From the cell containing the given text, extract its center point as [x, y] coordinate. 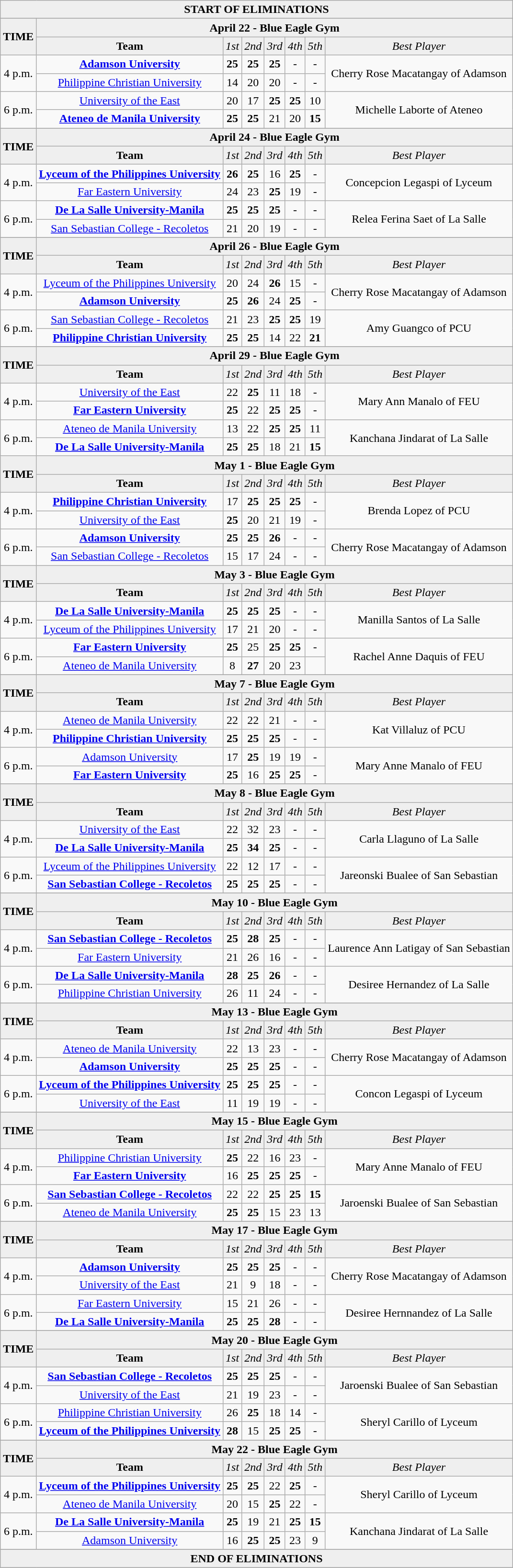
27 [253, 666]
May 10 - Blue Eagle Gym [274, 902]
12 [253, 866]
Michelle Laborte of Ateneo [419, 110]
May 20 - Blue Eagle Gym [274, 1340]
May 13 - Blue Eagle Gym [274, 1012]
Mary Ann Manalo of FEU [419, 401]
Kat Villaluz of PCU [419, 729]
May 15 - Blue Eagle Gym [274, 1121]
Concepcion Legaspi of Lyceum [419, 182]
10 [315, 101]
Laurence Ann Latigay of San Sebastian [419, 948]
May 8 - Blue Eagle Gym [274, 793]
April 22 - Blue Eagle Gym [274, 28]
Carla Llaguno of La Salle [419, 839]
Rachel Anne Daquis of FEU [419, 656]
May 17 - Blue Eagle Gym [274, 1230]
April 29 - Blue Eagle Gym [274, 356]
Relea Ferina Saet of La Salle [419, 219]
May 7 - Blue Eagle Gym [274, 684]
May 1 - Blue Eagle Gym [274, 465]
8 [233, 666]
Amy Guangco of PCU [419, 328]
34 [253, 848]
START OF ELIMINATIONS [257, 10]
32 [253, 830]
May 22 - Blue Eagle Gym [274, 1449]
Concon Legaspi of Lyceum [419, 1094]
Desiree Hernandez of La Salle [419, 984]
Desiree Hernnandez of La Salle [419, 1312]
April 24 - Blue Eagle Gym [274, 137]
END OF ELIMINATIONS [257, 1558]
Manilla Santos of La Salle [419, 620]
April 26 - Blue Eagle Gym [274, 247]
Brenda Lopez of PCU [419, 510]
Jareonski Bualee of San Sebastian [419, 875]
May 3 - Blue Eagle Gym [274, 575]
